Provide the [X, Y] coordinate of the cell's center where the given text is located.  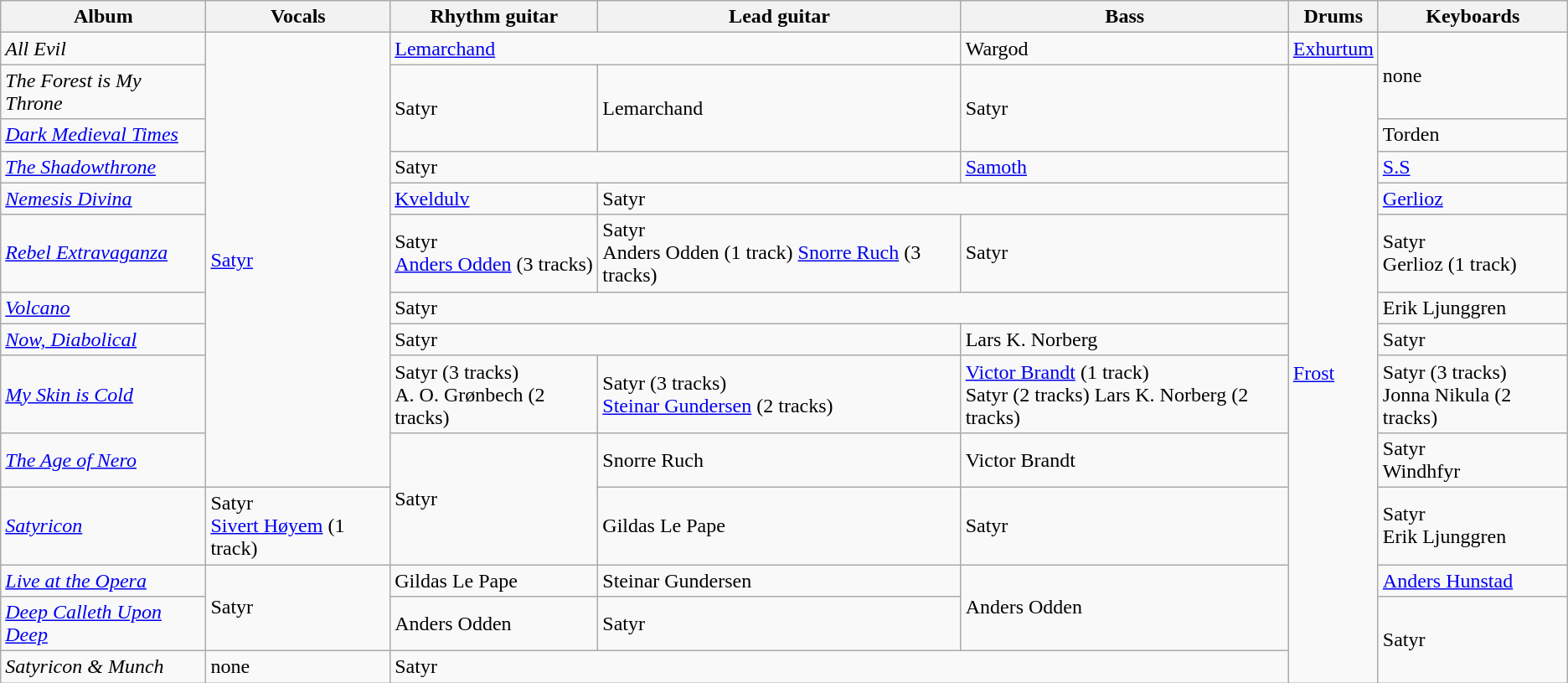
SatyrSivert Høyem (1 track) [298, 525]
Satyr (3 tracks)Steinar Gundersen (2 tracks) [779, 394]
Anders Hunstad [1473, 581]
Nemesis Divina [104, 199]
Frost [1333, 374]
Deep Calleth Upon Deep [104, 623]
All Evil [104, 49]
Lead guitar [779, 17]
Album [104, 17]
Samoth [1124, 167]
Kveldulv [494, 199]
Keyboards [1473, 17]
Volcano [104, 308]
SatyrGerlioz (1 track) [1473, 253]
Lars K. Norberg [1124, 339]
Satyr (3 tracks)A. O. Grønbech (2 tracks) [494, 394]
SatyrErik Ljunggren [1473, 525]
Satyricon & Munch [104, 667]
Wargod [1124, 49]
The Shadowthrone [104, 167]
Satyr (3 tracks)Jonna Nikula (2 tracks) [1473, 394]
Drums [1333, 17]
Torden [1473, 135]
Now, Diabolical [104, 339]
Exhurtum [1333, 49]
Live at the Opera [104, 581]
My Skin is Cold [104, 394]
Satyricon [104, 525]
Victor Brandt [1124, 459]
Gerlioz [1473, 199]
The Forest is My Throne [104, 92]
SatyrAnders Odden (3 tracks) [494, 253]
Dark Medieval Times [104, 135]
Vocals [298, 17]
Steinar Gundersen [779, 581]
Erik Ljunggren [1473, 308]
The Age of Nero [104, 459]
Rebel Extravaganza [104, 253]
Victor Brandt (1 track)Satyr (2 tracks) Lars K. Norberg (2 tracks) [1124, 394]
SatyrWindhfyr [1473, 459]
Snorre Ruch [779, 459]
Bass [1124, 17]
S.S [1473, 167]
Rhythm guitar [494, 17]
SatyrAnders Odden (1 track) Snorre Ruch (3 tracks) [779, 253]
